Return (x, y) of the center of cell containing provided text 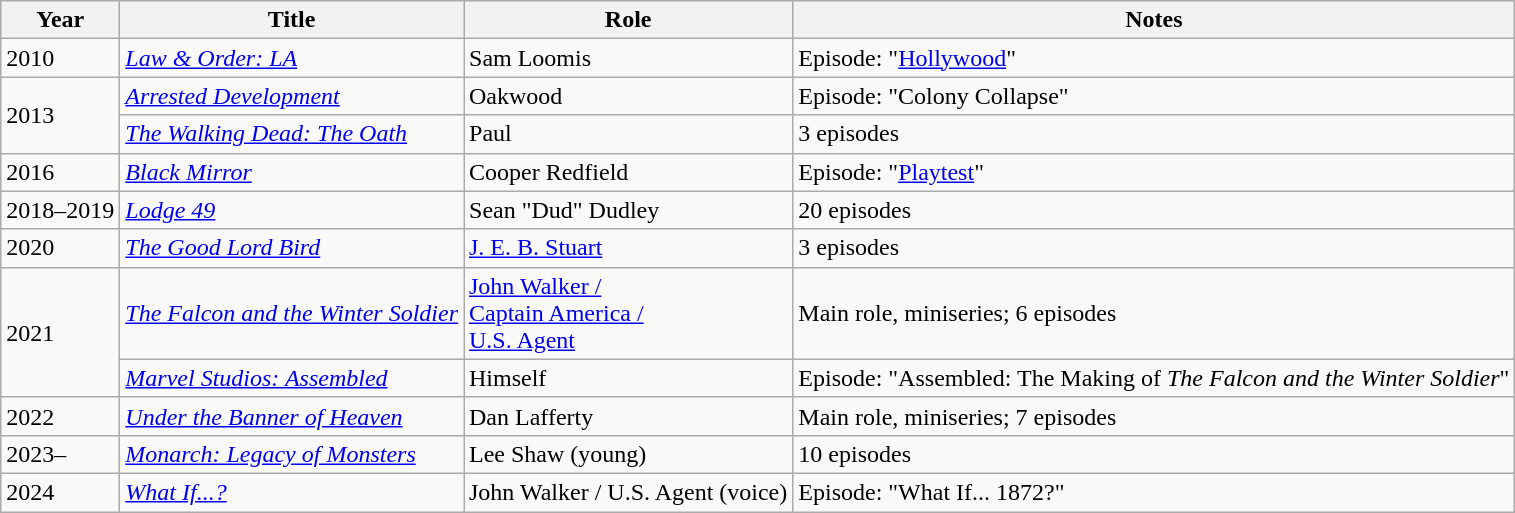
2016 (60, 172)
Sean "Dud" Dudley (628, 210)
J. E. B. Stuart (628, 248)
2021 (60, 332)
The Walking Dead: The Oath (292, 134)
John Walker / Captain America / U.S. Agent (628, 313)
Lodge 49 (292, 210)
Black Mirror (292, 172)
Title (292, 20)
10 episodes (1154, 454)
Monarch: Legacy of Monsters (292, 454)
Himself (628, 378)
Paul (628, 134)
John Walker / U.S. Agent (voice) (628, 492)
Year (60, 20)
2024 (60, 492)
Main role, miniseries; 7 episodes (1154, 416)
Oakwood (628, 96)
Marvel Studios: Assembled (292, 378)
2010 (60, 58)
Main role, miniseries; 6 episodes (1154, 313)
2013 (60, 115)
2020 (60, 248)
Law & Order: LA (292, 58)
Episode: "What If... 1872?" (1154, 492)
What If...? (292, 492)
Arrested Development (292, 96)
Dan Lafferty (628, 416)
2022 (60, 416)
The Good Lord Bird (292, 248)
2018–2019 (60, 210)
Sam Loomis (628, 58)
Episode: "Assembled: The Making of The Falcon and the Winter Soldier" (1154, 378)
2023– (60, 454)
Under the Banner of Heaven (292, 416)
Episode: "Playtest" (1154, 172)
Lee Shaw (young) (628, 454)
Episode: "Hollywood" (1154, 58)
20 episodes (1154, 210)
Episode: "Colony Collapse" (1154, 96)
Notes (1154, 20)
The Falcon and the Winter Soldier (292, 313)
Cooper Redfield (628, 172)
Role (628, 20)
